Pinpoint the cell where the given text exists, returning its [x, y] midpoint coordinate. 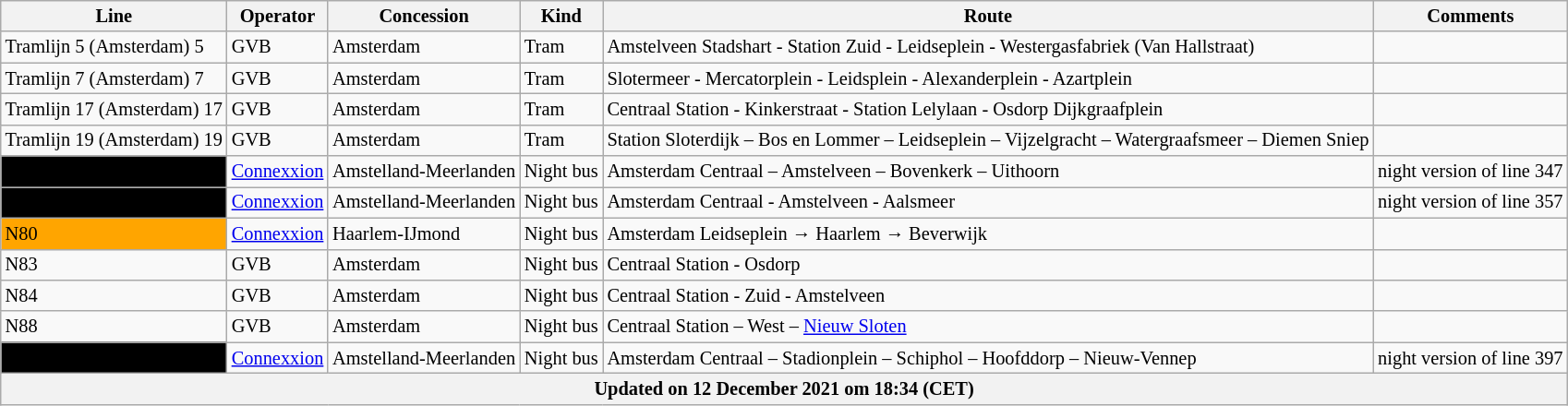
Kind [561, 16]
Station Sloterdijk – Bos en Lommer – Leidseplein – Vijzelgracht – Watergraafsmeer – Diemen Sniep [988, 140]
Centraal Station - Kinkerstraat - Station Lelylaan - Osdorp Dijkgraafplein [988, 109]
Tramlijn 19 (Amsterdam) 19 [115, 140]
Amsterdam Centraal - Amstelveen - Aalsmeer [988, 202]
N57 [115, 202]
N88 [115, 327]
Amsterdam Leidseplein → Haarlem → Beverwijk [988, 233]
Centraal Station - Osdorp [988, 265]
Comments [1470, 16]
Updated on 12 December 2021 om 18:34 (CET) [785, 388]
night version of line 357 [1470, 202]
night version of line 397 [1470, 358]
N83 [115, 265]
N80 [115, 233]
N84 [115, 295]
Centraal Station - Zuid - Amstelveen [988, 295]
Operator [277, 16]
Amsterdam Centraal – Stadionplein – Schiphol – Hoofddorp – Nieuw-Vennep [988, 358]
Concession [424, 16]
Route [988, 16]
Line [115, 16]
Slotermeer - Mercatorplein - Leidsplein - Alexanderplein - Azartplein [988, 78]
Haarlem-IJmond [424, 233]
N97 [115, 358]
Centraal Station – West – Nieuw Sloten [988, 327]
Tramlijn 5 (Amsterdam) 5 [115, 47]
Amsterdam Centraal – Amstelveen – Bovenkerk – Uithoorn [988, 172]
Tramlijn 17 (Amsterdam) 17 [115, 109]
Amstelveen Stadshart - Station Zuid - Leidseplein - Westergasfabriek (Van Hallstraat) [988, 47]
N47 [115, 172]
Tramlijn 7 (Amsterdam) 7 [115, 78]
night version of line 347 [1470, 172]
